Search for the cell housing the specified text and yield its [x, y] center coordinate. 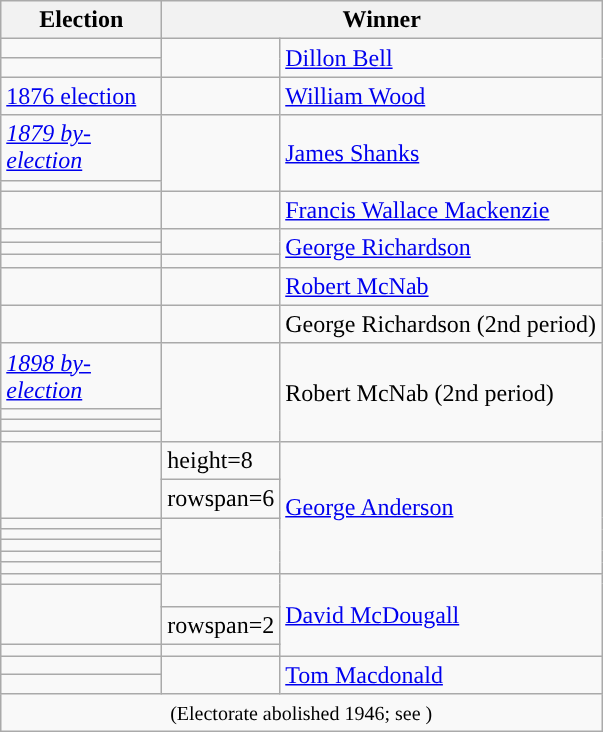
Robert McNab [441, 286]
James Shanks [441, 153]
David McDougall [441, 614]
Dillon Bell [441, 58]
Tom Macdonald [441, 675]
1898 by-election [82, 376]
George Richardson (2nd period) [441, 324]
William Wood [441, 96]
Francis Wallace Mackenzie [441, 210]
George Richardson [441, 248]
(Electorate abolished 1946; see ) [302, 713]
rowspan=6 [221, 499]
Winner [382, 20]
1879 by-election [82, 148]
rowspan=2 [221, 625]
Election [82, 20]
1876 election [82, 96]
Robert McNab (2nd period) [441, 392]
height=8 [221, 461]
George Anderson [441, 508]
